Find where the given text appears and provide that cell's center as [X, Y] coordinate. 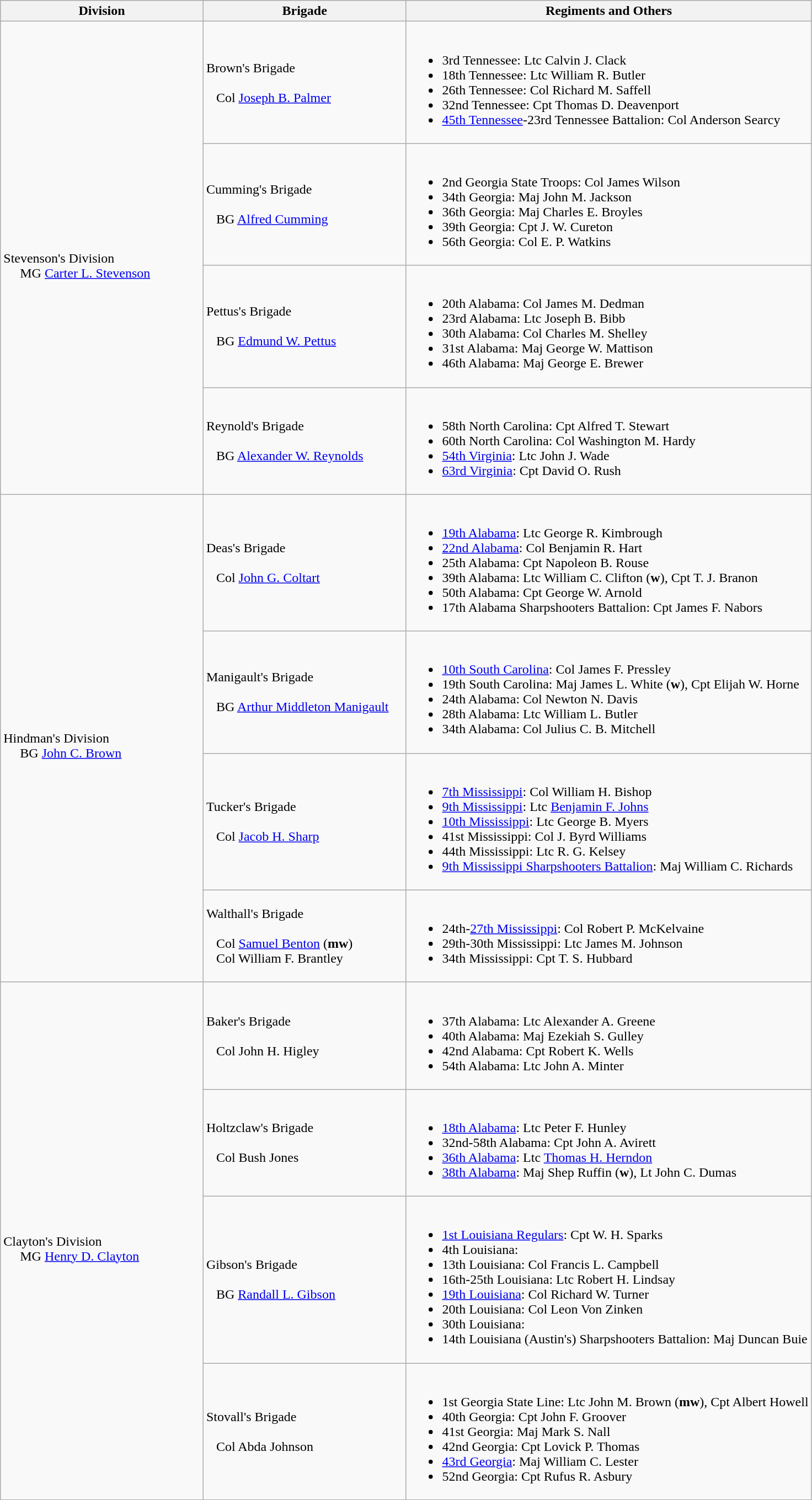
Brigade [304, 11]
Walthall's Brigade Col Samuel Benton (mw) Col William F. Brantley [304, 936]
37th Alabama: Ltc Alexander A. Greene40th Alabama: Maj Ezekiah S. Gulley42nd Alabama: Cpt Robert K. Wells54th Alabama: Ltc John A. Minter [609, 1035]
Brown's Brigade Col Joseph B. Palmer [304, 83]
Stovall's Brigade Col Abda Johnson [304, 1431]
24th-27th Mississippi: Col Robert P. McKelvaine29th-30th Mississippi: Ltc James M. Johnson34th Mississippi: Cpt T. S. Hubbard [609, 936]
Cumming's Brigade BG Alfred Cumming [304, 204]
Baker's Brigade Col John H. Higley [304, 1035]
Manigault's Brigade BG Arthur Middleton Manigault [304, 692]
Division [102, 11]
Gibson's Brigade BG Randall L. Gibson [304, 1279]
Deas's Brigade Col John G. Coltart [304, 563]
Stevenson's Division MG Carter L. Stevenson [102, 258]
Reynold's Brigade BG Alexander W. Reynolds [304, 441]
Hindman's Division BG John C. Brown [102, 738]
58th North Carolina: Cpt Alfred T. Stewart60th North Carolina: Col Washington M. Hardy54th Virginia: Ltc John J. Wade63rd Virginia: Cpt David O. Rush [609, 441]
Tucker's Brigade Col Jacob H. Sharp [304, 821]
Pettus's Brigade BG Edmund W. Pettus [304, 327]
Holtzclaw's Brigade Col Bush Jones [304, 1143]
Regiments and Others [609, 11]
Clayton's Division MG Henry D. Clayton [102, 1241]
